Return (x, y) of the center of cell containing provided text 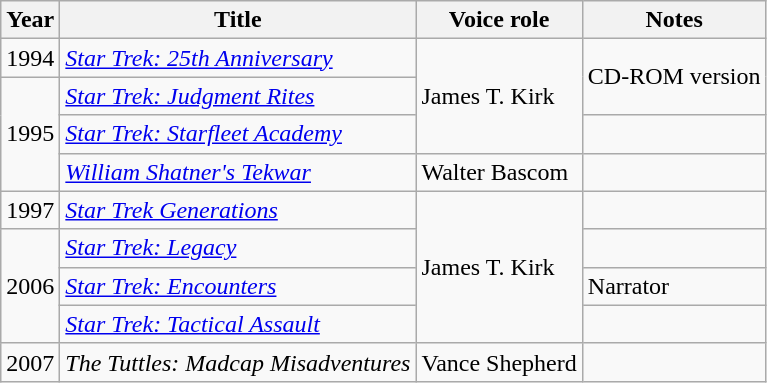
The Tuttles: Madcap Misadventures (238, 362)
Narrator (674, 286)
Voice role (499, 20)
CD-ROM version (674, 77)
2006 (30, 286)
Star Trek: 25th Anniversary (238, 58)
Star Trek: Legacy (238, 248)
Star Trek: Encounters (238, 286)
Vance Shepherd (499, 362)
William Shatner's Tekwar (238, 172)
Star Trek Generations (238, 210)
Star Trek: Starfleet Academy (238, 134)
Star Trek: Tactical Assault (238, 324)
1994 (30, 58)
Walter Bascom (499, 172)
1997 (30, 210)
Year (30, 20)
1995 (30, 134)
2007 (30, 362)
Title (238, 20)
Notes (674, 20)
Star Trek: Judgment Rites (238, 96)
